Provide the [X, Y] coordinate of the cell's center where the given text is located.  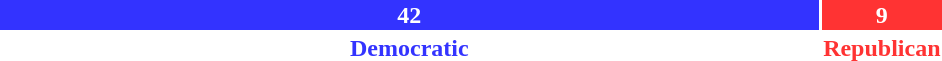
42 [410, 15]
9 [882, 15]
